Provide the [X, Y] coordinate of the cell's center where the given text is located.  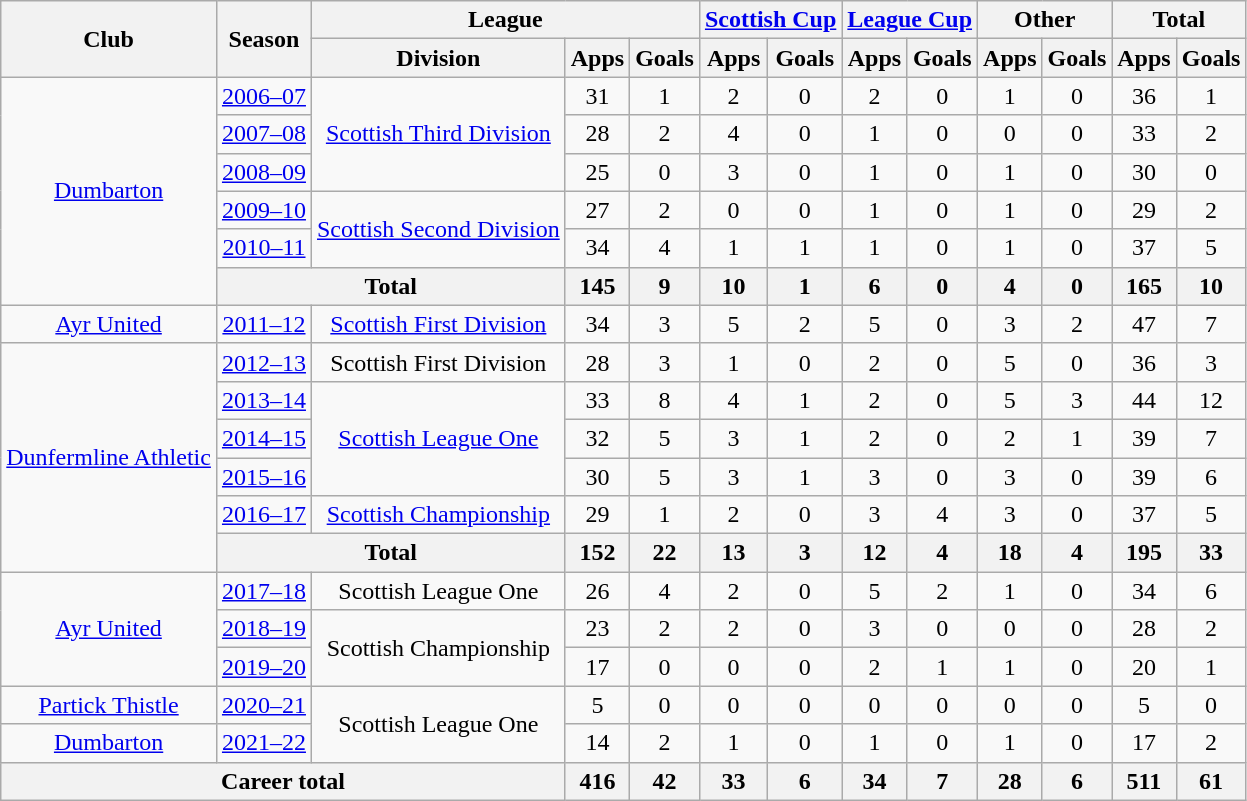
2020–21 [264, 705]
22 [665, 553]
2013–14 [264, 400]
8 [665, 400]
2006–07 [264, 96]
2017–18 [264, 591]
Career total [283, 781]
23 [597, 629]
13 [733, 553]
42 [665, 781]
165 [1144, 286]
League Cup [910, 20]
145 [597, 286]
2014–15 [264, 438]
61 [1211, 781]
44 [1144, 400]
Scottish Second Division [438, 229]
2019–20 [264, 667]
2008–09 [264, 172]
Scottish Cup [770, 20]
Partick Thistle [109, 705]
2021–22 [264, 743]
9 [665, 286]
20 [1144, 667]
Division [438, 58]
25 [597, 172]
47 [1144, 324]
2010–11 [264, 248]
Scottish Third Division [438, 134]
Season [264, 39]
18 [1010, 553]
14 [597, 743]
195 [1144, 553]
2015–16 [264, 477]
Dunfermline Athletic [109, 457]
27 [597, 210]
League [505, 20]
152 [597, 553]
2011–12 [264, 324]
2007–08 [264, 134]
Other [1045, 20]
2016–17 [264, 515]
511 [1144, 781]
2009–10 [264, 210]
Club [109, 39]
2012–13 [264, 362]
26 [597, 591]
416 [597, 781]
31 [597, 96]
32 [597, 438]
2018–19 [264, 629]
